Provide the [x, y] coordinate of the cell's center where the given text is located.  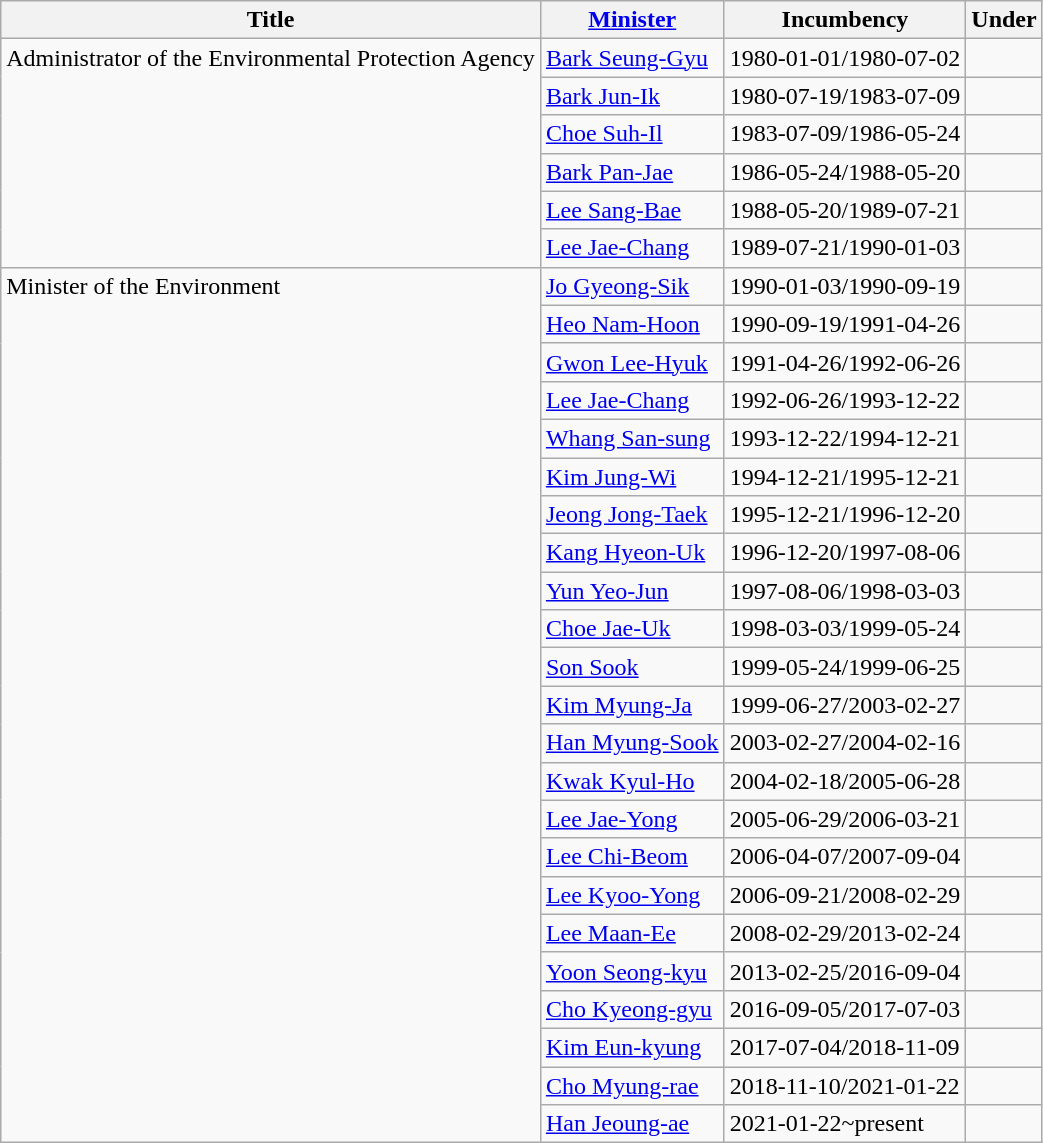
1986-05-24/1988-05-20 [845, 172]
Bark Pan-Jae [632, 172]
2017-07-04/2018-11-09 [845, 1047]
Cho Kyeong-gyu [632, 1009]
1990-09-19/1991-04-26 [845, 324]
Cho Myung-rae [632, 1085]
1999-05-24/1999-06-25 [845, 667]
1995-12-21/1996-12-20 [845, 515]
1983-07-09/1986-05-24 [845, 134]
Han Myung-Sook [632, 743]
1997-08-06/1998-03-03 [845, 591]
Han Jeoung-ae [632, 1124]
Choe Jae-Uk [632, 629]
2018-11-10/2021-01-22 [845, 1085]
Lee Sang-Bae [632, 210]
1990-01-03/1990-09-19 [845, 286]
Bark Jun-Ik [632, 96]
1992-06-26/1993-12-22 [845, 400]
1998-03-03/1999-05-24 [845, 629]
Kim Eun-kyung [632, 1047]
Yun Yeo-Jun [632, 591]
2006-04-07/2007-09-04 [845, 857]
1980-01-01/1980-07-02 [845, 58]
Whang San-sung [632, 438]
Lee Maan-Ee [632, 933]
2006-09-21/2008-02-29 [845, 895]
1996-12-20/1997-08-06 [845, 553]
2004-02-18/2005-06-28 [845, 781]
Choe Suh-Il [632, 134]
Kang Hyeon-Uk [632, 553]
2016-09-05/2017-07-03 [845, 1009]
Lee Chi-Beom [632, 857]
Minister [632, 20]
1991-04-26/1992-06-26 [845, 362]
Son Sook [632, 667]
Kim Myung-Ja [632, 705]
Yoon Seong-kyu [632, 971]
1999-06-27/2003-02-27 [845, 705]
2008-02-29/2013-02-24 [845, 933]
Incumbency [845, 20]
Gwon Lee-Hyuk [632, 362]
Kim Jung-Wi [632, 477]
1988-05-20/1989-07-21 [845, 210]
1980-07-19/1983-07-09 [845, 96]
Heo Nam-Hoon [632, 324]
Jeong Jong-Taek [632, 515]
Title [271, 20]
2003-02-27/2004-02-16 [845, 743]
1993-12-22/1994-12-21 [845, 438]
2021-01-22~present [845, 1124]
Administrator of the Environmental Protection Agency [271, 153]
2005-06-29/2006-03-21 [845, 819]
Under [1004, 20]
Lee Jae-Yong [632, 819]
Kwak Kyul-Ho [632, 781]
Bark Seung-Gyu [632, 58]
Minister of the Environment [271, 704]
Lee Kyoo-Yong [632, 895]
2013-02-25/2016-09-04 [845, 971]
1989-07-21/1990-01-03 [845, 248]
1994-12-21/1995-12-21 [845, 477]
Jo Gyeong-Sik [632, 286]
